Capture the cell that displays the provided text and extract its (X, Y) central coordinate. 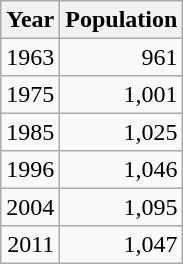
2011 (30, 244)
1985 (30, 132)
961 (122, 56)
Population (122, 20)
1,001 (122, 94)
2004 (30, 206)
1,095 (122, 206)
1,025 (122, 132)
1,047 (122, 244)
1963 (30, 56)
1975 (30, 94)
1996 (30, 170)
1,046 (122, 170)
Year (30, 20)
